Determine the (X, Y) coordinate at the center of the cell enclosing the given text.  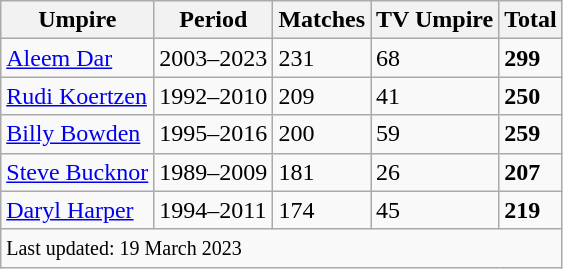
68 (435, 58)
41 (435, 96)
1989–2009 (214, 172)
207 (531, 172)
1992–2010 (214, 96)
299 (531, 58)
Umpire (78, 20)
209 (322, 96)
59 (435, 134)
Steve Bucknor (78, 172)
1995–2016 (214, 134)
26 (435, 172)
2003–2023 (214, 58)
231 (322, 58)
181 (322, 172)
219 (531, 210)
Aleem Dar (78, 58)
Rudi Koertzen (78, 96)
1994–2011 (214, 210)
Last updated: 19 March 2023 (282, 248)
Daryl Harper (78, 210)
Total (531, 20)
TV Umpire (435, 20)
Period (214, 20)
45 (435, 210)
250 (531, 96)
Billy Bowden (78, 134)
259 (531, 134)
174 (322, 210)
Matches (322, 20)
200 (322, 134)
